Capture the cell that displays the provided text and extract its (x, y) central coordinate. 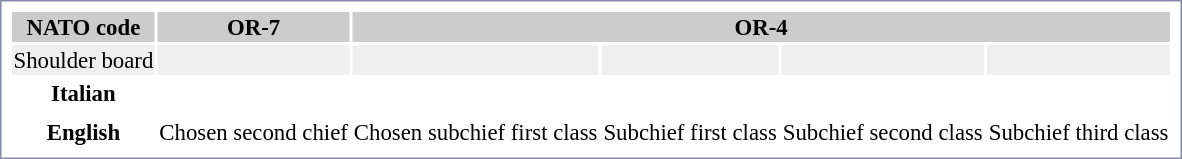
Chosen subchief first class (476, 132)
Shoulder board (84, 60)
NATO code (84, 27)
Subchief first class (690, 132)
Chosen second chief (254, 132)
OR-4 (761, 27)
OR-7 (254, 27)
Subchief third class (1078, 132)
Subchief second class (882, 132)
Italian (84, 93)
English (84, 132)
